Return the (X, Y) coordinate for the center point of the cell that contains the specified text.  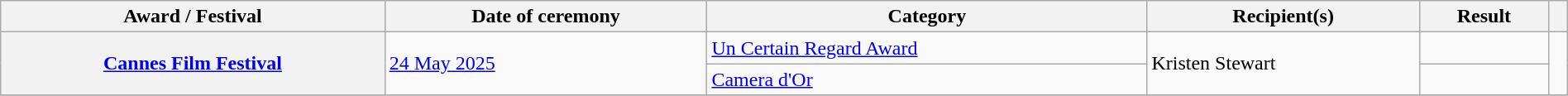
Award / Festival (193, 17)
Result (1484, 17)
Cannes Film Festival (193, 64)
24 May 2025 (546, 64)
Category (927, 17)
Camera d'Or (927, 79)
Un Certain Regard Award (927, 48)
Kristen Stewart (1284, 64)
Recipient(s) (1284, 17)
Date of ceremony (546, 17)
